Capture the cell that displays the provided text and extract its (x, y) central coordinate. 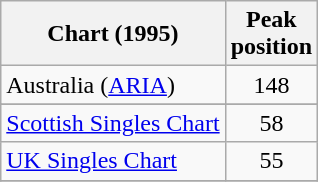
Australia (ARIA) (113, 85)
55 (271, 161)
Scottish Singles Chart (113, 123)
UK Singles Chart (113, 161)
Peakposition (271, 34)
58 (271, 123)
148 (271, 85)
Chart (1995) (113, 34)
